Search for the cell housing the specified text and yield its (x, y) center coordinate. 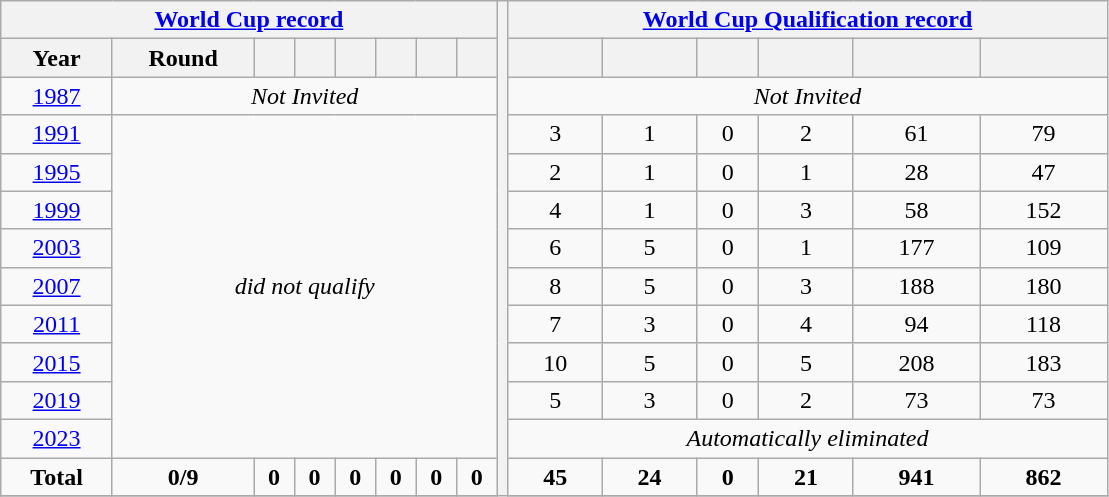
10 (555, 362)
2011 (57, 324)
2003 (57, 248)
28 (916, 172)
79 (1044, 134)
61 (916, 134)
45 (555, 477)
6 (555, 248)
Year (57, 58)
109 (1044, 248)
World Cup Qualification record (808, 20)
Total (57, 477)
177 (916, 248)
21 (806, 477)
World Cup record (249, 20)
188 (916, 286)
152 (1044, 210)
941 (916, 477)
Round (182, 58)
862 (1044, 477)
8 (555, 286)
2023 (57, 438)
47 (1044, 172)
2015 (57, 362)
24 (649, 477)
1987 (57, 96)
118 (1044, 324)
208 (916, 362)
1999 (57, 210)
1991 (57, 134)
1995 (57, 172)
0/9 (182, 477)
183 (1044, 362)
58 (916, 210)
2019 (57, 400)
did not qualify (304, 286)
180 (1044, 286)
2007 (57, 286)
7 (555, 324)
94 (916, 324)
Automatically eliminated (808, 438)
